Find where the given text appears and provide that cell's center as (x, y) coordinate. 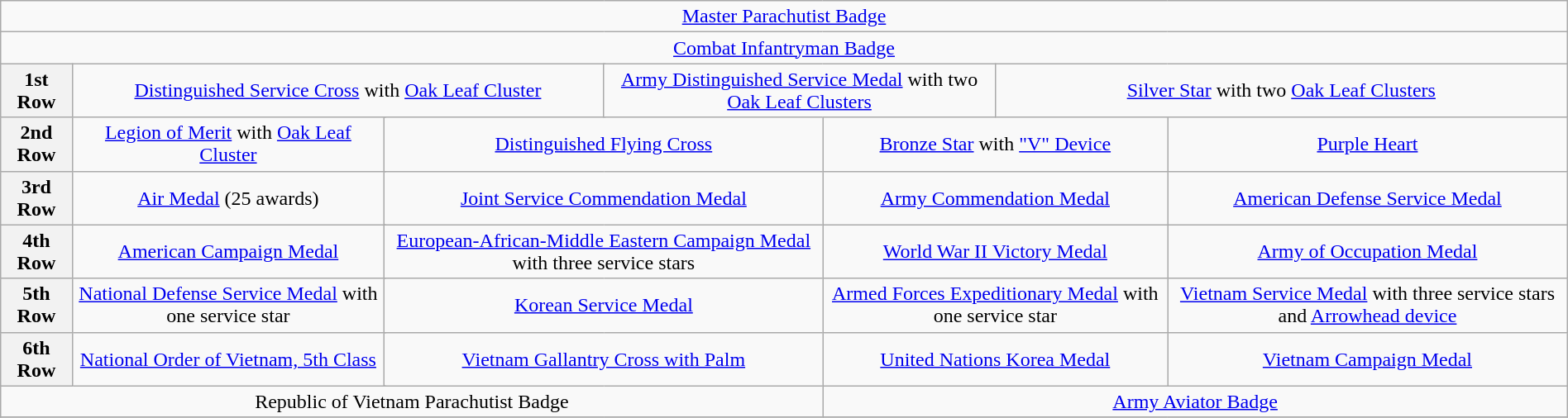
Vietnam Service Medal with three service stars and Arrowhead device (1368, 306)
American Campaign Medal (228, 251)
Master Parachutist Badge (784, 17)
Legion of Merit with Oak Leaf Cluster (228, 144)
Army Commendation Medal (996, 198)
Bronze Star with "V" Device (996, 144)
Army Distinguished Service Medal with two Oak Leaf Clusters (800, 91)
Armed Forces Expeditionary Medal with one service star (996, 306)
1st Row (36, 91)
Army of Occupation Medal (1368, 251)
Republic of Vietnam Parachutist Badge (412, 401)
Air Medal (25 awards) (228, 198)
Korean Service Medal (604, 306)
World War II Victory Medal (996, 251)
Distinguished Service Cross with Oak Leaf Cluster (337, 91)
2nd Row (36, 144)
National Order of Vietnam, 5th Class (228, 359)
Vietnam Campaign Medal (1368, 359)
Army Aviator Badge (1195, 401)
3rd Row (36, 198)
American Defense Service Medal (1368, 198)
4th Row (36, 251)
Distinguished Flying Cross (604, 144)
6th Row (36, 359)
Vietnam Gallantry Cross with Palm (604, 359)
European-African-Middle Eastern Campaign Medal with three service stars (604, 251)
Joint Service Commendation Medal (604, 198)
Combat Infantryman Badge (784, 48)
5th Row (36, 306)
Silver Star with two Oak Leaf Clusters (1281, 91)
Purple Heart (1368, 144)
National Defense Service Medal with one service star (228, 306)
United Nations Korea Medal (996, 359)
